Provide the (x, y) coordinate of the cell's center where the given text is located.  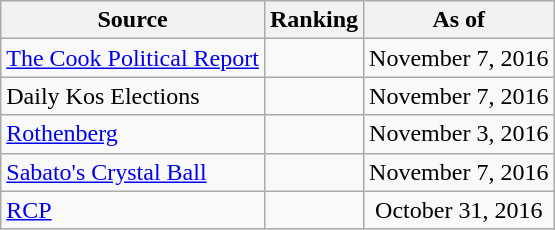
As of (459, 20)
The Cook Political Report (133, 58)
Ranking (314, 20)
November 3, 2016 (459, 134)
Sabato's Crystal Ball (133, 172)
Rothenberg (133, 134)
Daily Kos Elections (133, 96)
Source (133, 20)
October 31, 2016 (459, 210)
RCP (133, 210)
